Detect which cell encompasses the target text, then output its [X, Y] center coordinate. 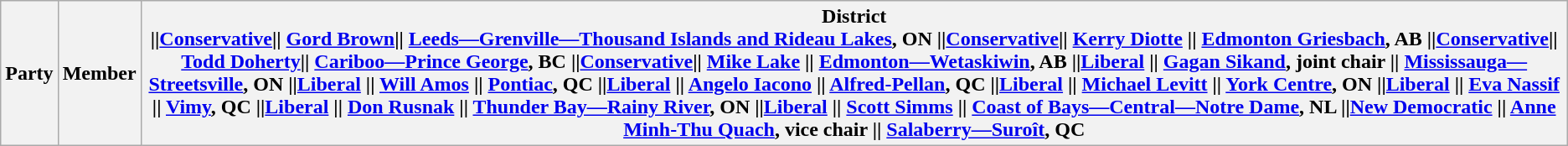
Party [29, 74]
Member [99, 74]
